Return the [X, Y] coordinate for the center point of the cell that contains the specified text.  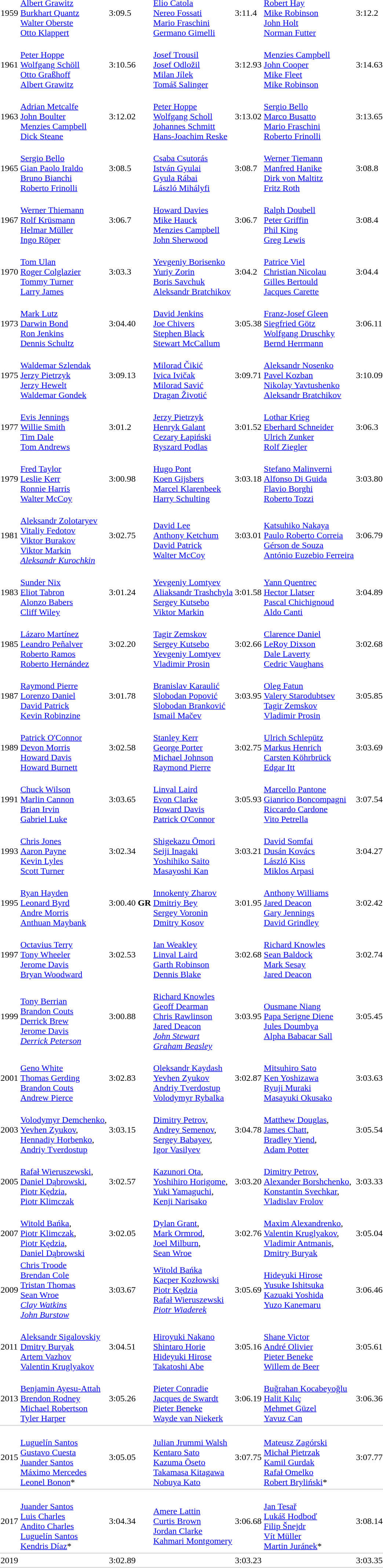
3:05.16 [248, 1347]
Evis JenningsWillie SmithTim DaleTom Andrews [64, 427]
Stanley KerrGeorge PorterMichael JohnsonRaymond Pierre [193, 747]
Katsuhiko NakayaPaulo Roberto CorreiaGérson de SouzaAntónio Euzebio Ferreira [309, 535]
3:04.78 [248, 1130]
3:04.34 [130, 1521]
Fred TaylorLeslie KerrRonnie HarrisWalter McCoy [64, 479]
3:03.65 [130, 799]
Patrick O'ConnorDevon MorrisHoward DavisHoward Burnett [64, 747]
Hideyuki HiroseYusuke IshitsukaKazuaki YoshidaYuzo Kanemaru [309, 1290]
3:03.01 [248, 535]
Marcello PantoneGianrico BoncompagniRiccardo CardoneVito Petrella [309, 799]
1997 [10, 955]
Tony BerrianBrandon CoutsDerrick BrewJerome DavisDerrick Peterson [64, 1016]
Werner TiemannManfred HanikeDirk von MaltitzFritz Roth [309, 168]
3:02.53 [130, 955]
3:04.40 [130, 323]
Ulrich SchlepützMarkus HenrichCarsten KöhrbrückEdgar Itt [309, 747]
3:03.67 [130, 1290]
3:08.7 [248, 168]
Dimitry Petrov,Andrey Semenov,Sergey Babayev,Igor Vasilyev [193, 1130]
Chris TroodeBrendan ColeTristan ThomasSean WroeClay WatkinsJohn Burstow [64, 1290]
Josef TrousilJosef OdložilMilan JílekTomáš Salinger [193, 65]
Oleg FatunValery StarodubtsevTagir ZemskovVladimir Prosin [309, 696]
1965 [10, 168]
Ryan HaydenLeonard ByrdAndre MorrisAnthuan Maybank [64, 903]
3:02.76 [248, 1233]
Ousmane NiangPapa Serigne DieneJules DoumbyaAlpha Babacar Sall [309, 1016]
3:01.24 [130, 592]
Kazunori Ota,Yoshihiro Horigome,Yuki Yamaguchi,Kenji Narisako [193, 1181]
3:05.26 [130, 1398]
3:13.02 [248, 116]
3:04.51 [130, 1347]
2001 [10, 1078]
1977 [10, 427]
1981 [10, 535]
3:03.21 [248, 851]
1961 [10, 65]
Linval LairdEvon ClarkeHoward DavisPatrick O'Connor [193, 799]
Hiroyuki Nakano Shintaro HorieHideyuki HiroseTakatoshi Abe [193, 1347]
3:00.40 GR [130, 903]
3:02.57 [130, 1181]
Csaba CsutorásIstván GyulaiGyula RábaiLászló Mihályfi [193, 168]
Lothar KriegEberhard SchneiderUlrich ZunkerRolf Ziegler [309, 427]
Werner ThiemannRolf KrüsmannHelmar MüllerIngo Röper [64, 220]
David JenkinsJoe ChiversStephen BlackStewart McCallum [193, 323]
Aleksandr Sigalovskiy Dmitry BuryakArtem VazhovValentin Kruglyakov [64, 1347]
3:07.75 [248, 1457]
2013 [10, 1398]
Adrian MetcalfeJohn BoulterMenzies CampbellDick Steane [64, 116]
3:02.34 [130, 851]
3:00.98 [130, 479]
Sergio BelloGian Paolo IraldoBruno BianchiRoberto Frinolli [64, 168]
Pieter ConradieJacques de SwardtPieter BenekeWayde van Niekerk [193, 1398]
Witold Bańka,Piotr Klimczak,Piotr Kędzia,Daniel Dąbrowski [64, 1233]
3:00.88 [130, 1016]
Yevgeniy BorisenkoYuriy ZorinBoris SavchukAleksandr Bratchikov [193, 272]
Juander SantosLuis CharlesAndito CharlesLuguelín SantosKendris Díaz* [64, 1521]
Clarence DanielLeRoy DixsonDale LavertyCedric Vaughans [309, 644]
Ian WeakleyLinval LairdGarth RobinsonDennis Blake [193, 955]
3:02.66 [248, 644]
Volodymyr Demchenko,Yevhen Zyukov,Hennadiy Horbenko,Andriy Tverdostup [64, 1130]
Chris JonesAaron PayneKevin LylesScott Turner [64, 851]
Franz-Josef GleenSiegfried GötzWolfgang DruschkyBernd Herrmann [309, 323]
3:02.83 [130, 1078]
Matthew Douglas,James Chatt,Bradley Yiend,Adam Potter [309, 1130]
Branislav KaraulićSlobodan PopovićSlobodan BrankovićIsmail Mačev [193, 696]
Witold BańkaKacper KozłowskiPiotr KędziaRafał WieruszewskiPiotr Wiaderek [193, 1290]
3:02.68 [248, 955]
3:06.68 [248, 1521]
3:12.02 [130, 116]
Menzies CampbellJohn CooperMike FleetMike Robinson [309, 65]
3:04.2 [248, 272]
2003 [10, 1130]
Octavius TerryTony WheelerJerome DavisBryan Woodward [64, 955]
3:05.93 [248, 799]
3:08.5 [130, 168]
3:06.19 [248, 1398]
1983 [10, 592]
3:03.23 [248, 1560]
3:03.18 [248, 479]
Jerzy PietrzykHenryk GalantCezary ŁapińskiRyszard Podlas [193, 427]
3:05.69 [248, 1290]
3:10.56 [130, 65]
Yevgeniy LomtyevAliaksandr TrashchylaSergey KutseboViktor Markin [193, 592]
Aleksandr ZolotaryevVitaliy FedotovViktor BurakovViktor MarkinAleksandr Kurochkin [64, 535]
1993 [10, 851]
Mark LutzDarwin BondRon JenkinsDennis Schultz [64, 323]
3:03.3 [130, 272]
Patrice VielChristian NicolauGilles BertouldJacques Carette [309, 272]
Buğrahan KocabeyoğluHalit KılıçMehmet GüzelYavuz Can [309, 1398]
Luguelín SantosGustavo CuestaJuander SantosMáximo MercedesLeonel Bonon* [64, 1457]
Innokenty ZharovDmitriy BeySergey VoroninDmitry Kosov [193, 903]
1995 [10, 903]
3:01.52 [248, 427]
3:09.13 [130, 375]
Oleksandr KaydashYevhen ZyukovAndriy TverdostupVolodymyr Rybalka [193, 1078]
Sunder NixEliot TabronAlonzo BabersCliff Wiley [64, 592]
Peter HoppeWolfgang SchöllOtto GraßhoffAlbert Grawitz [64, 65]
Shane Victor André OlivierPieter BenekeWillem de Beer [309, 1347]
1985 [10, 644]
Rafał Wieruszewski,Daniel Dąbrowski,Piotr Kędzia,Piotr Klimczak [64, 1181]
Hugo PontKoen GijsbersMarcel KlarenbeekHarry Schulting [193, 479]
3:01.58 [248, 592]
3:03.20 [248, 1181]
David LeeAnthony KetchumDavid PatrickWalter McCoy [193, 535]
Richard KnowlesGeoff DearmanChris RawlinsonJared DeaconJohn StewartGraham Beasley [193, 1016]
3:01.2 [130, 427]
Peter HoppeWolfgang SchollJohannes SchmittHans-Joachim Reske [193, 116]
1970 [10, 272]
3:12.93 [248, 65]
3:05.38 [248, 323]
Anthony WilliamsJared DeaconGary JenningsDavid Grindley [309, 903]
1991 [10, 799]
Dimitry Petrov,Alexander Borshchenko,Konstantin Svechkar,Vladislav Frolov [309, 1181]
Ralph DoubellPeter GriffinPhil KingGreg Lewis [309, 220]
Dylan Grant,Mark Ormrod,Joel Milburn,Sean Wroe [193, 1233]
2017 [10, 1521]
2015 [10, 1457]
Julian Jrummi WalshKentaro SatoKazuma ŌsetoTakamasa KitagawaNobuya Kato [193, 1457]
Lázaro MartínezLeandro PeñalverRoberto RamosRoberto Hernández [64, 644]
Geno WhiteThomas GerdingBrandon CoutsAndrew Pierce [64, 1078]
Amere LattinCurtis BrownJordan ClarkeKahmari Montgomery [193, 1521]
David SomfaiDusán KovácsLászló KissMiklos Arpasi [309, 851]
2011 [10, 1347]
1973 [10, 323]
Aleksandr NosenkoPavel KozbanNikolay YavtushenkoAleksandr Bratchikov [309, 375]
2019 [10, 1560]
1987 [10, 696]
1975 [10, 375]
Tagir ZemskovSergey KutseboYevgeniy LomtyevVladimir Prosin [193, 644]
Richard KnowlesSean BaldockMark SesayJared Deacon [309, 955]
Sergio BelloMarco BusattoMario FraschiniRoberto Frinolli [309, 116]
1979 [10, 479]
Waldemar SzlendakJerzy PietrzykJerzy HeweltWaldemar Gondek [64, 375]
Jan TesařLukáš HodboďFilip ŠnejdrVít MüllerMartin Juránek* [309, 1521]
Milorad ČikićIvica IvičakMilorad SavićDragan Životić [193, 375]
Maxim Alexandrenko,Valentin Kruglyakov,Vladimir Antmanis,Dmitry Buryak [309, 1233]
3:02.20 [130, 644]
Chuck WilsonMarlin CannonBrian IrvinGabriel Luke [64, 799]
2005 [10, 1181]
3:02.87 [248, 1078]
Mitsuhiro SatoKen YoshizawaRyuji MurakiMasayuki Okusako [309, 1078]
3:01.95 [248, 903]
3:05.05 [130, 1457]
1967 [10, 220]
3:02.58 [130, 747]
3:01.78 [130, 696]
1963 [10, 116]
3:03.15 [130, 1130]
Howard DaviesMike HauckMenzies CampbellJohn Sherwood [193, 220]
Raymond PierreLorenzo DanielDavid PatrickKevin Robinzine [64, 696]
Mateusz ZagórskiMichał PietrzakKamil GurdakRafał OmelkoRobert Bryliński* [309, 1457]
3:02.89 [130, 1560]
1999 [10, 1016]
Yann QuentrecHector LlatserPascal ChichignoudAldo Canti [309, 592]
Tom UlanRoger ColglazierTommy TurnerLarry James [64, 272]
1989 [10, 747]
Benjamin Ayesu-AttahBrendon RodneyMichael RobertsonTyler Harper [64, 1398]
3:02.05 [130, 1233]
2007 [10, 1233]
Shigekazu ŌmoriSeiji InagakiYoshihiko SaitoMasayoshi Kan [193, 851]
Stefano MalinverniAlfonso Di GuidaFlavio BorghiRoberto Tozzi [309, 479]
3:09.71 [248, 375]
2009 [10, 1290]
